Identify which cell holds the provided text, then report its (x, y) central coordinate. 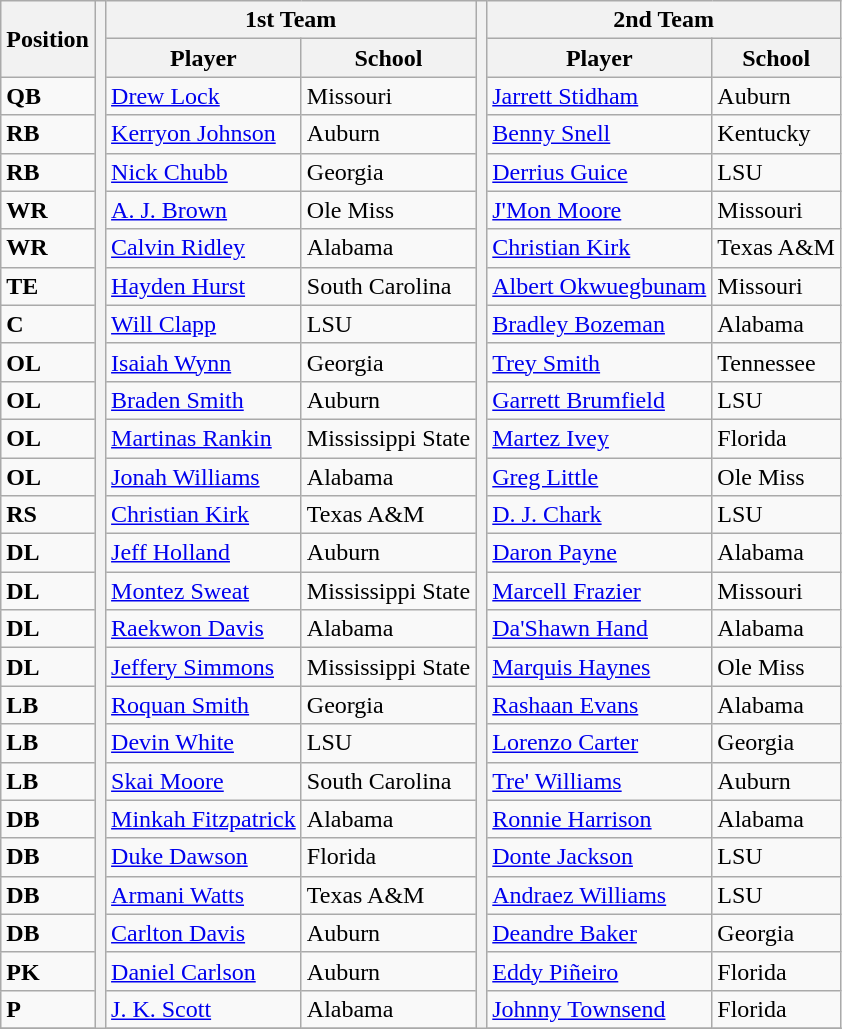
Marquis Haynes (600, 667)
Jeffery Simmons (204, 667)
J. K. Scott (204, 1009)
Braden Smith (204, 400)
J'Mon Moore (600, 210)
Martinas Rankin (204, 438)
Marcell Frazier (600, 591)
Donte Jackson (600, 857)
Garrett Brumfield (600, 400)
Kentucky (776, 134)
Trey Smith (600, 362)
Devin White (204, 743)
Jonah Williams (204, 477)
Andraez Williams (600, 895)
P (48, 1009)
Montez Sweat (204, 591)
Daron Payne (600, 553)
Lorenzo Carter (600, 743)
2nd Team (664, 20)
TE (48, 286)
Eddy Piñeiro (600, 971)
Roquan Smith (204, 705)
A. J. Brown (204, 210)
Johnny Townsend (600, 1009)
Tre' Williams (600, 781)
Jeff Holland (204, 553)
Jarrett Stidham (600, 96)
Benny Snell (600, 134)
Tennessee (776, 362)
Position (48, 39)
Carlton Davis (204, 933)
QB (48, 96)
Ronnie Harrison (600, 819)
1st Team (291, 20)
Derrius Guice (600, 172)
PK (48, 971)
Albert Okwuegbunam (600, 286)
Deandre Baker (600, 933)
Nick Chubb (204, 172)
Armani Watts (204, 895)
Minkah Fitzpatrick (204, 819)
D. J. Chark (600, 515)
Daniel Carlson (204, 971)
Kerryon Johnson (204, 134)
Drew Lock (204, 96)
Skai Moore (204, 781)
Isaiah Wynn (204, 362)
Hayden Hurst (204, 286)
Greg Little (600, 477)
Da'Shawn Hand (600, 629)
Martez Ivey (600, 438)
Duke Dawson (204, 857)
Raekwon Davis (204, 629)
Bradley Bozeman (600, 324)
Calvin Ridley (204, 248)
Will Clapp (204, 324)
RS (48, 515)
Rashaan Evans (600, 705)
C (48, 324)
